Capture the cell that displays the provided text and extract its [X, Y] central coordinate. 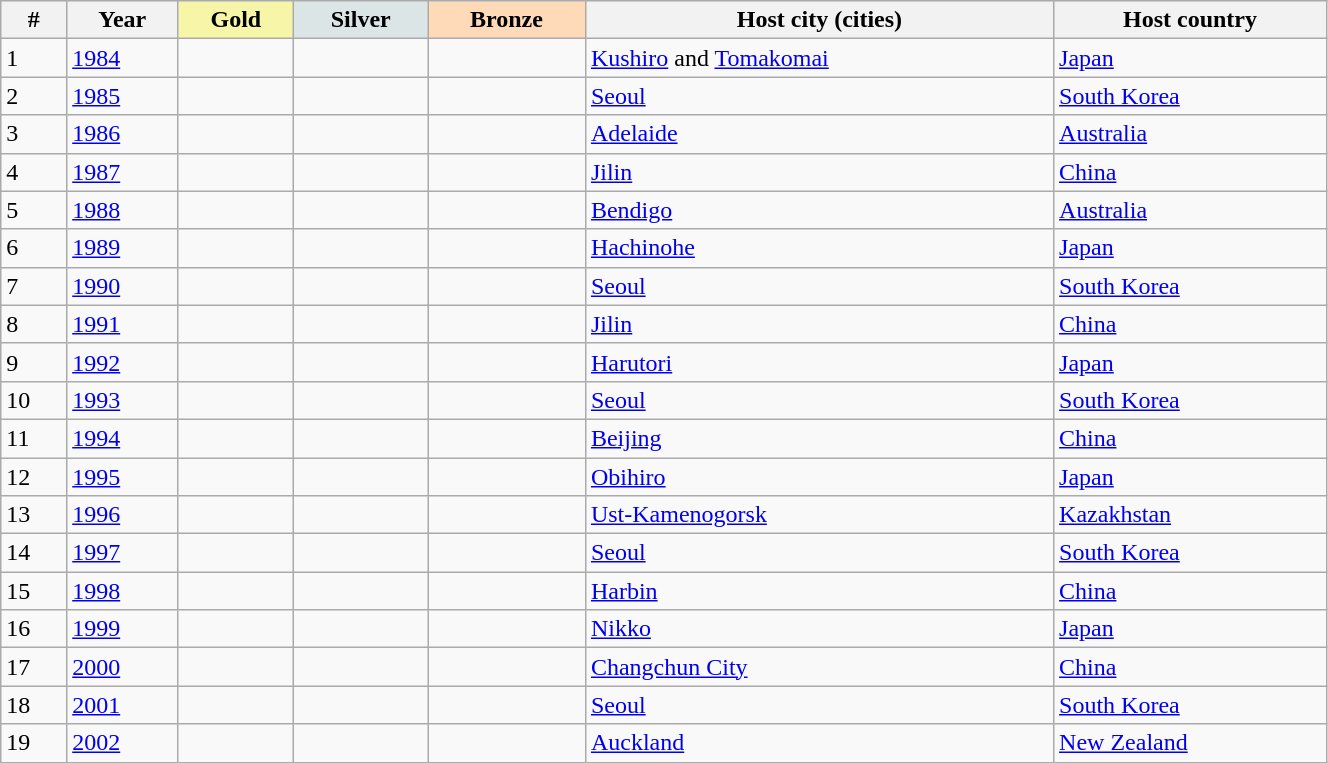
17 [34, 667]
Beijing [819, 438]
Hachinohe [819, 248]
6 [34, 248]
1995 [122, 477]
Adelaide [819, 134]
14 [34, 553]
1998 [122, 591]
1994 [122, 438]
Nikko [819, 629]
2002 [122, 743]
Year [122, 20]
Bronze [507, 20]
13 [34, 515]
1989 [122, 248]
Harbin [819, 591]
2 [34, 96]
Bendigo [819, 210]
1987 [122, 172]
1986 [122, 134]
18 [34, 705]
Obihiro [819, 477]
1993 [122, 400]
Ust-Kamenogorsk [819, 515]
2000 [122, 667]
# [34, 20]
11 [34, 438]
19 [34, 743]
5 [34, 210]
Kushiro and Tomakomai [819, 58]
Changchun City [819, 667]
8 [34, 324]
7 [34, 286]
1996 [122, 515]
2001 [122, 705]
Silver [361, 20]
Host country [1190, 20]
Kazakhstan [1190, 515]
1985 [122, 96]
10 [34, 400]
1991 [122, 324]
15 [34, 591]
16 [34, 629]
Harutori [819, 362]
1984 [122, 58]
1992 [122, 362]
3 [34, 134]
12 [34, 477]
9 [34, 362]
New Zealand [1190, 743]
1997 [122, 553]
1 [34, 58]
1999 [122, 629]
Host city (cities) [819, 20]
1990 [122, 286]
Gold [236, 20]
4 [34, 172]
Auckland [819, 743]
1988 [122, 210]
